Search for the cell housing the specified text and yield its [x, y] center coordinate. 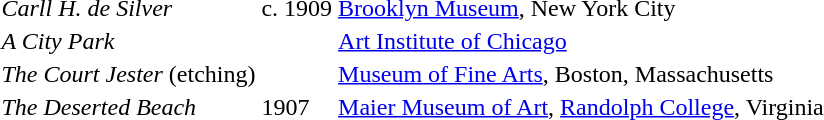
A City Park [128, 41]
The Court Jester (etching) [128, 74]
